Return (X, Y) of the center of cell containing provided text 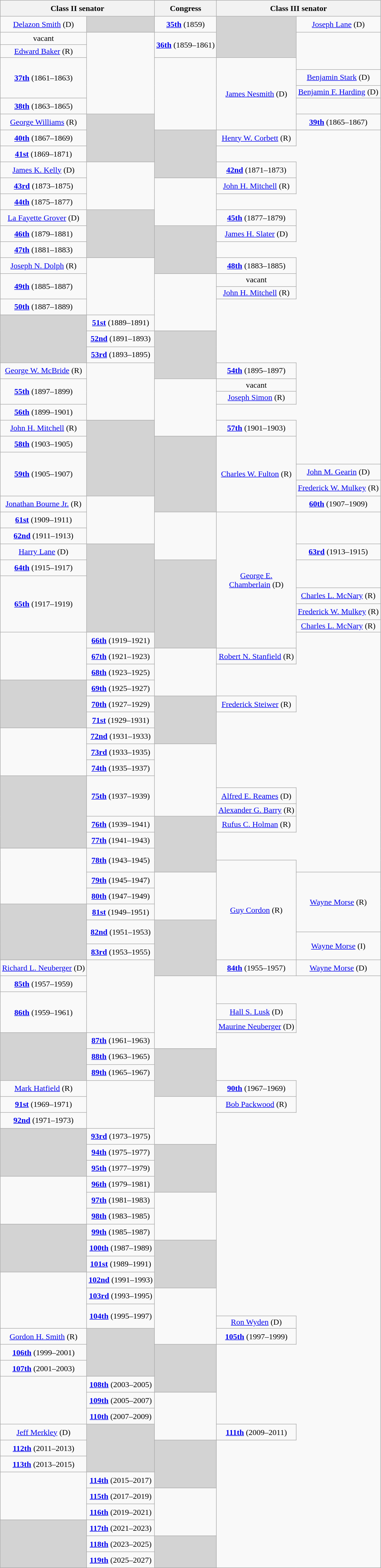
89th (1965–1967) (121, 1072)
Wayne Morse (D) (338, 968)
71st (1929–1931) (121, 720)
79th (1945–1947) (121, 880)
Robert N. Stanfield (R) (256, 656)
94th (1975–1977) (121, 1152)
107th (2001–2003) (44, 1368)
72nd (1931–1933) (121, 736)
Delazon Smith (D) (44, 24)
83rd (1953–1955) (121, 952)
77th (1941–1943) (121, 840)
53rd (1893–1895) (121, 355)
88th (1963–1965) (121, 1056)
James H. Slater (D) (256, 234)
58th (1903–1905) (44, 444)
91st (1969–1971) (44, 1104)
106th (1999–2001) (44, 1352)
110th (2007–2009) (121, 1416)
47th (1881–1883) (44, 250)
68th (1923–1925) (121, 672)
105th (1997–1999) (256, 1336)
Frederick Steiwer (R) (256, 704)
73rd (1933–1935) (121, 752)
80th (1947–1949) (121, 896)
George W. McBride (R) (44, 371)
37th (1861–1863) (44, 78)
82nd (1951–1953) (121, 932)
Gordon H. Smith (R) (44, 1336)
Henry W. Corbett (R) (256, 138)
119th (2025–2027) (121, 1560)
40th (1867–1869) (44, 138)
117th (2021–2023) (121, 1528)
Mark Hatfield (R) (44, 1088)
57th (1901–1903) (256, 428)
Alexander G. Barry (R) (256, 810)
103rd (1993–1995) (121, 1296)
75th (1937–1939) (121, 796)
100th (1987–1989) (121, 1248)
44th (1875–1877) (44, 202)
Joseph Lane (D) (338, 24)
109th (2005–2007) (121, 1400)
115th (2017–2019) (121, 1496)
Maurine Neuberger (D) (256, 1026)
74th (1935–1937) (121, 768)
James Nesmith (D) (256, 94)
Bob Packwood (R) (256, 1104)
Class II senator (78, 8)
97th (1981–1983) (121, 1200)
Guy Cordon (R) (256, 910)
85th (1957–1959) (44, 984)
George Williams (R) (44, 122)
60th (1907–1909) (338, 504)
59th (1905–1907) (44, 474)
46th (1879–1881) (44, 234)
92nd (1971–1973) (44, 1120)
99th (1985–1987) (121, 1232)
Joseph Simon (R) (256, 398)
Congress (185, 8)
96th (1979–1981) (121, 1184)
84th (1955–1957) (256, 968)
45th (1877–1879) (256, 218)
Benjamin F. Harding (D) (338, 92)
81st (1949–1951) (121, 912)
Wayne Morse (I) (338, 946)
113th (2013–2015) (44, 1464)
Benjamin Stark (D) (338, 77)
Ron Wyden (D) (256, 1322)
39th (1865–1867) (338, 122)
67th (1921–1923) (121, 656)
51st (1889–1891) (121, 323)
66th (1919–1921) (121, 640)
55th (1897–1899) (44, 391)
James K. Kelly (D) (44, 170)
Rufus C. Holman (R) (256, 824)
Richard L. Neuberger (D) (44, 968)
36th (1859–1861) (185, 45)
54th (1895–1897) (256, 371)
116th (2019–2021) (121, 1512)
43rd (1873–1875) (44, 186)
70th (1927–1929) (121, 704)
98th (1983–1985) (121, 1216)
86th (1959–1961) (44, 1012)
64th (1915–1917) (44, 568)
Charles W. Fulton (R) (256, 474)
42nd (1871–1873) (256, 170)
Hall S. Lusk (D) (256, 1012)
56th (1899–1901) (44, 412)
38th (1863–1865) (44, 106)
87th (1961–1963) (121, 1040)
118th (2023–2025) (121, 1544)
114th (2015–2017) (121, 1480)
George E.Chamberlain (D) (256, 580)
104th (1995–1997) (121, 1316)
Jeff Merkley (D) (44, 1432)
Joseph N. Dolph (R) (44, 266)
John M. Gearin (D) (338, 472)
63rd (1913–1915) (338, 552)
78th (1943–1945) (121, 860)
76th (1939–1941) (121, 824)
49th (1885–1887) (44, 286)
35th (1859) (185, 24)
52nd (1891–1893) (121, 339)
111th (2009–2011) (256, 1432)
101st (1989–1991) (121, 1264)
95th (1977–1979) (121, 1168)
41st (1869–1871) (44, 154)
50th (1887–1889) (44, 307)
Wayne Morse (R) (338, 902)
La Fayette Grover (D) (44, 218)
69th (1925–1927) (121, 688)
Jonathan Bourne Jr. (R) (44, 504)
93rd (1973–1975) (121, 1136)
108th (2003–2005) (121, 1384)
90th (1967–1969) (256, 1088)
Class III senator (299, 8)
48th (1883–1885) (256, 266)
Edward Baker (R) (44, 51)
61st (1909–1911) (44, 520)
Alfred E. Reames (D) (256, 796)
Harry Lane (D) (44, 552)
65th (1917–1919) (44, 604)
102nd (1991–1993) (121, 1280)
62nd (1911–1913) (44, 536)
112th (2011–2013) (44, 1448)
